Search for the cell housing the specified text and yield its (x, y) center coordinate. 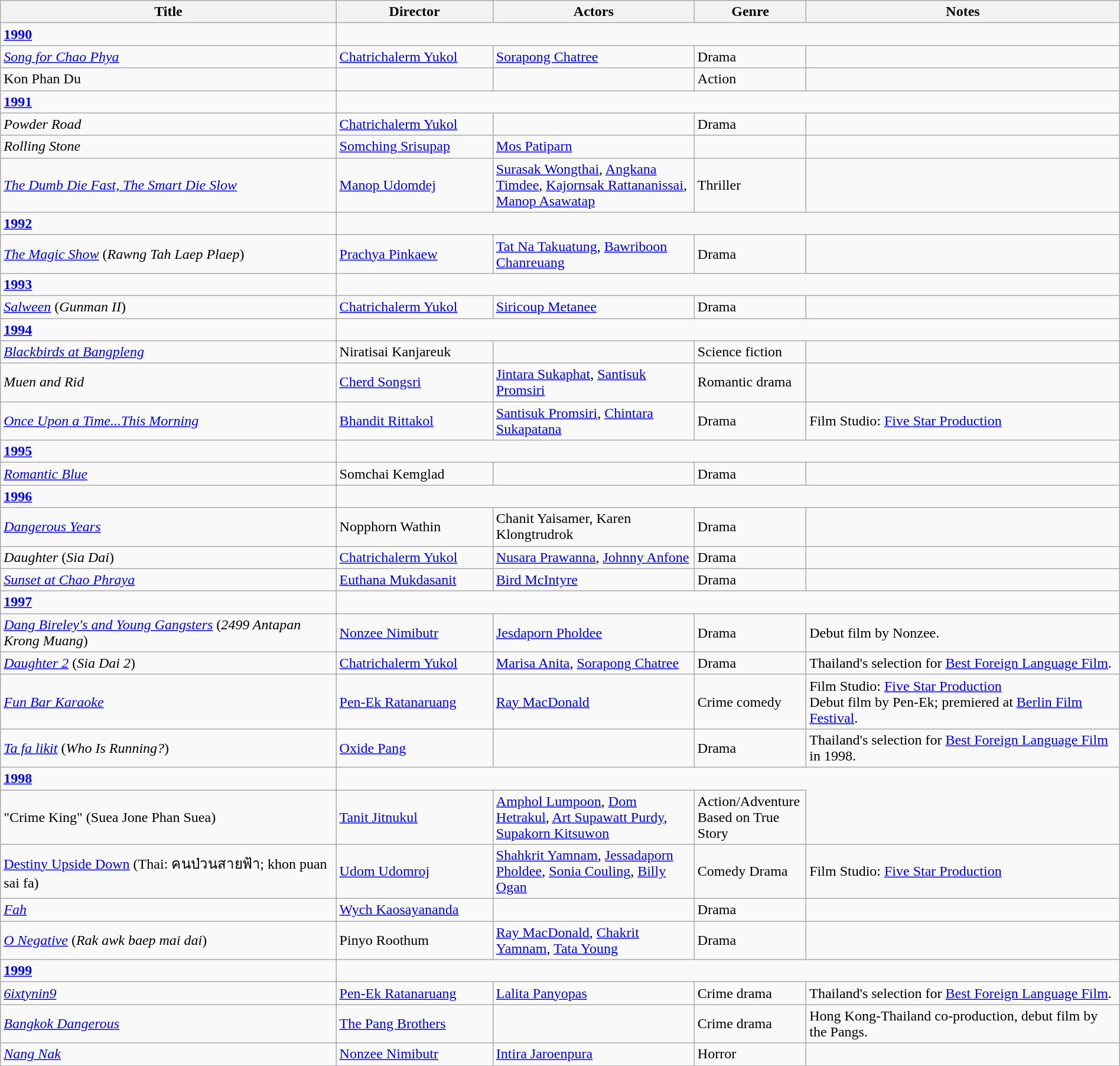
Dang Bireley's and Young Gangsters (2499 Antapan Krong Muang) (168, 632)
Action/Adventure Based on True Story (750, 817)
Pinyo Roothum (415, 941)
Title (168, 12)
The Dumb Die Fast, The Smart Die Slow (168, 185)
1999 (168, 971)
Science fiction (750, 352)
Shahkrit Yamnam, Jessadaporn Pholdee, Sonia Couling, Billy Ogan (593, 872)
The Pang Brothers (415, 1023)
Hong Kong-Thailand co-production, debut film by the Pangs. (963, 1023)
Siricoup Metanee (593, 307)
Niratisai Kanjareuk (415, 352)
Rolling Stone (168, 147)
Jintara Sukaphat, Santisuk Promsiri (593, 383)
Somching Srisupap (415, 147)
Marisa Anita, Sorapong Chatree (593, 663)
Bird McIntyre (593, 580)
Bhandit Rittakol (415, 421)
Tat Na Takuatung, Bawriboon Chanreuang (593, 254)
Euthana Mukdasanit (415, 580)
Fah (168, 910)
"Crime King" (Suea Jone Phan Suea) (168, 817)
1995 (168, 451)
Bangkok Dangerous (168, 1023)
Udom Udomroj (415, 872)
Action (750, 79)
Powder Road (168, 124)
Intira Jaroenpura (593, 1054)
Santisuk Promsiri, Chintara Sukapatana (593, 421)
Muen and Rid (168, 383)
6ixtynin9 (168, 993)
Comedy Drama (750, 872)
Notes (963, 12)
Nang Nak (168, 1054)
1996 (168, 496)
Ta fa likit (Who Is Running?) (168, 748)
Thailand's selection for Best Foreign Language Film in 1998. (963, 748)
Ray MacDonald, Chakrit Yamnam, Tata Young (593, 941)
Surasak Wongthai, Angkana Timdee, Kajornsak Rattananissai, Manop Asawatap (593, 185)
Amphol Lumpoon, Dom Hetrakul, Art Supawatt Purdy, Supakorn Kitsuwon (593, 817)
Horror (750, 1054)
Jesdaporn Pholdee (593, 632)
Kon Phan Du (168, 79)
Debut film by Nonzee. (963, 632)
Mos Patiparn (593, 147)
O Negative (Rak awk baep mai dai) (168, 941)
Nopphorn Wathin (415, 527)
The Magic Show (Rawng Tah Laep Plaep) (168, 254)
Genre (750, 12)
Ray MacDonald (593, 701)
1994 (168, 329)
Blackbirds at Bangpleng (168, 352)
Sunset at Chao Phraya (168, 580)
Once Upon a Time...This Morning (168, 421)
Crime comedy (750, 701)
Lalita Panyopas (593, 993)
1992 (168, 223)
1997 (168, 602)
Destiny Upside Down (Thai: คนป่วนสายฟ้า; khon puan sai fa) (168, 872)
Sorapong Chatree (593, 57)
Dangerous Years (168, 527)
1991 (168, 102)
Thriller (750, 185)
Daughter 2 (Sia Dai 2) (168, 663)
Manop Udomdej (415, 185)
Director (415, 12)
Fun Bar Karaoke (168, 701)
Actors (593, 12)
Oxide Pang (415, 748)
Somchai Kemglad (415, 474)
Nusara Prawanna, Johnny Anfone (593, 557)
Film Studio: Five Star ProductionDebut film by Pen-Ek; premiered at Berlin Film Festival. (963, 701)
1993 (168, 284)
Prachya Pinkaew (415, 254)
Song for Chao Phya (168, 57)
Tanit Jitnukul (415, 817)
Wych Kaosayananda (415, 910)
Chanit Yaisamer, Karen Klongtrudrok (593, 527)
1998 (168, 778)
Daughter (Sia Dai) (168, 557)
Cherd Songsri (415, 383)
Romantic Blue (168, 474)
Salween (Gunman II) (168, 307)
1990 (168, 34)
Romantic drama (750, 383)
